Return [X, Y] of the center of cell containing provided text 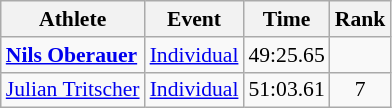
Nils Oberauer [73, 55]
Time [286, 19]
Julian Tritscher [73, 90]
49:25.65 [286, 55]
Rank [360, 19]
7 [360, 90]
51:03.61 [286, 90]
Athlete [73, 19]
Event [194, 19]
